Output the [x, y] coordinate of the center of the cell containing the given text.  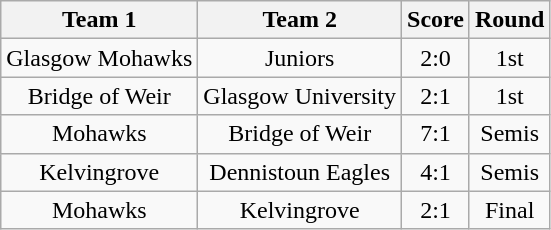
Score [436, 20]
Juniors [300, 58]
2:0 [436, 58]
Final [509, 210]
Round [509, 20]
Team 2 [300, 20]
4:1 [436, 172]
Dennistoun Eagles [300, 172]
Team 1 [100, 20]
7:1 [436, 134]
Glasgow Mohawks [100, 58]
Glasgow University [300, 96]
